Provide the (x, y) coordinate of the cell's center where the given text is located.  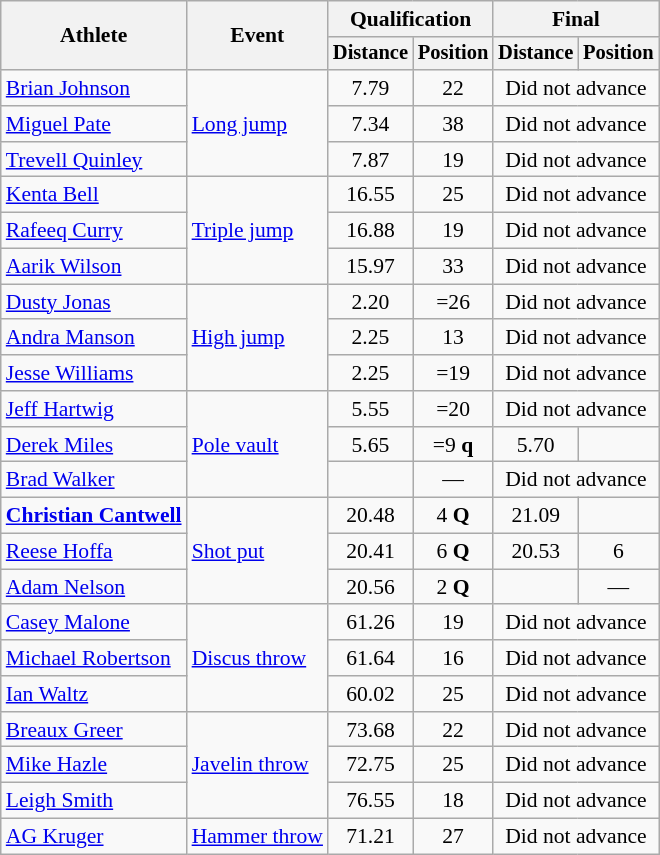
Final (576, 19)
6 Q (453, 552)
Brian Johnson (94, 88)
61.26 (370, 623)
2.20 (370, 302)
61.64 (370, 658)
Andra Manson (94, 338)
Rafeeq Curry (94, 231)
=9 q (453, 445)
16.55 (370, 195)
38 (453, 124)
Hammer throw (258, 837)
7.79 (370, 88)
Adam Nelson (94, 587)
5.70 (536, 445)
Kenta Bell (94, 195)
=20 (453, 409)
Jeff Hartwig (94, 409)
=26 (453, 302)
Qualification (410, 19)
Christian Cantwell (94, 516)
Reese Hoffa (94, 552)
Athlete (94, 36)
4 Q (453, 516)
=19 (453, 373)
21.09 (536, 516)
Shot put (258, 552)
Trevell Quinley (94, 160)
73.68 (370, 730)
Ian Waltz (94, 694)
76.55 (370, 801)
20.53 (536, 552)
Event (258, 36)
Casey Malone (94, 623)
5.65 (370, 445)
Brad Walker (94, 480)
7.34 (370, 124)
27 (453, 837)
Mike Hazle (94, 765)
20.48 (370, 516)
18 (453, 801)
Long jump (258, 124)
20.56 (370, 587)
7.87 (370, 160)
Miguel Pate (94, 124)
33 (453, 267)
Pole vault (258, 444)
72.75 (370, 765)
Leigh Smith (94, 801)
2 Q (453, 587)
Aarik Wilson (94, 267)
Triple jump (258, 230)
16 (453, 658)
20.41 (370, 552)
16.88 (370, 231)
Javelin throw (258, 766)
6 (618, 552)
Discus throw (258, 658)
Jesse Williams (94, 373)
Breaux Greer (94, 730)
5.55 (370, 409)
60.02 (370, 694)
Derek Miles (94, 445)
71.21 (370, 837)
High jump (258, 338)
Dusty Jonas (94, 302)
15.97 (370, 267)
Michael Robertson (94, 658)
13 (453, 338)
AG Kruger (94, 837)
